Identify which cell holds the provided text, then report its (X, Y) central coordinate. 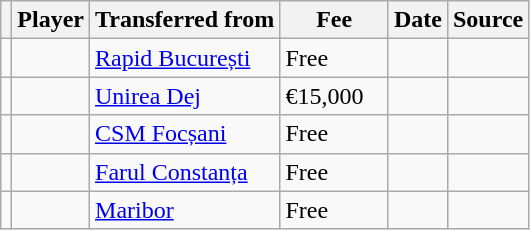
Maribor (185, 210)
Transferred from (185, 20)
Unirea Dej (185, 96)
CSM Focșani (185, 134)
Source (488, 20)
Farul Constanța (185, 172)
Date (418, 20)
Player (51, 20)
Fee (334, 20)
Rapid București (185, 58)
€15,000 (334, 96)
